Scan for the cell matching the given text and deliver its (x, y) coordinate at center. 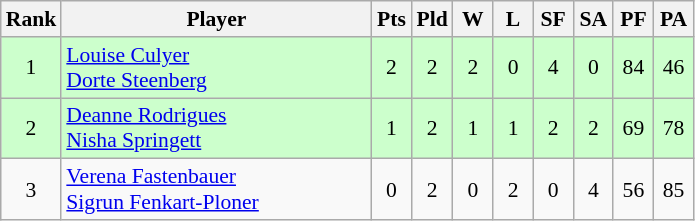
PF (633, 19)
SA (593, 19)
3 (32, 190)
Louise Culyer Dorte Steenberg (216, 68)
L (513, 19)
Pts (391, 19)
SF (553, 19)
56 (633, 190)
84 (633, 68)
78 (673, 128)
85 (673, 190)
Rank (32, 19)
Verena Fastenbauer Sigrun Fenkart-Ploner (216, 190)
Pld (432, 19)
W (473, 19)
PA (673, 19)
69 (633, 128)
46 (673, 68)
Player (216, 19)
Deanne Rodrigues Nisha Springett (216, 128)
